Identify which cell holds the provided text, then report its [x, y] central coordinate. 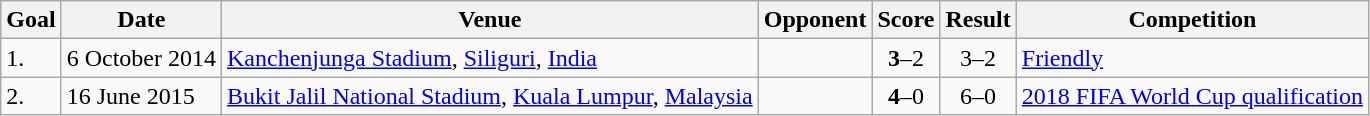
6 October 2014 [141, 58]
2. [31, 96]
Bukit Jalil National Stadium, Kuala Lumpur, Malaysia [490, 96]
Result [978, 20]
Goal [31, 20]
Score [906, 20]
6–0 [978, 96]
Date [141, 20]
16 June 2015 [141, 96]
Opponent [815, 20]
4–0 [906, 96]
2018 FIFA World Cup qualification [1192, 96]
Friendly [1192, 58]
Kanchenjunga Stadium, Siliguri, India [490, 58]
Competition [1192, 20]
Venue [490, 20]
1. [31, 58]
